Determine the (x, y) coordinate at the center of the cell enclosing the given text.  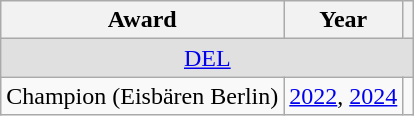
Champion (Eisbären Berlin) (142, 96)
Award (142, 20)
2022, 2024 (344, 96)
DEL (208, 58)
Year (344, 20)
